Scan for the cell matching the given text and deliver its (X, Y) coordinate at center. 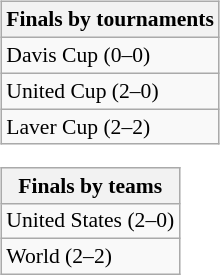
United States (2–0) (90, 221)
United Cup (2–0) (110, 91)
World (2–2) (90, 257)
Davis Cup (0–0) (110, 55)
Finals by tournaments (110, 20)
Laver Cup (2–2) (110, 127)
Finals by teams (90, 185)
